Scan for the cell matching the given text and deliver its [x, y] coordinate at center. 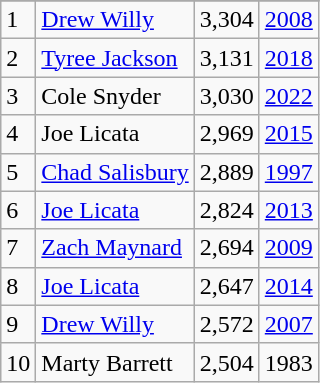
3,131 [226, 58]
2,889 [226, 172]
2009 [288, 248]
10 [18, 362]
8 [18, 286]
3 [18, 96]
2,824 [226, 210]
1 [18, 20]
9 [18, 324]
7 [18, 248]
2,969 [226, 134]
3,030 [226, 96]
2008 [288, 20]
1983 [288, 362]
2007 [288, 324]
2,504 [226, 362]
Chad Salisbury [115, 172]
6 [18, 210]
Tyree Jackson [115, 58]
2018 [288, 58]
4 [18, 134]
2022 [288, 96]
Zach Maynard [115, 248]
1997 [288, 172]
2014 [288, 286]
2013 [288, 210]
Marty Barrett [115, 362]
2,694 [226, 248]
3,304 [226, 20]
5 [18, 172]
Cole Snyder [115, 96]
2 [18, 58]
2,647 [226, 286]
2,572 [226, 324]
2015 [288, 134]
